Extract the [X, Y] coordinate from the center of the cell holding the provided text.  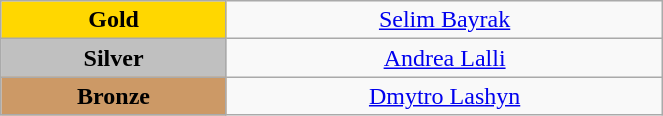
Gold [114, 20]
Silver [114, 58]
Selim Bayrak [444, 20]
Bronze [114, 96]
Andrea Lalli [444, 58]
Dmytro Lashyn [444, 96]
